Pinpoint the cell where the given text exists, returning its [X, Y] midpoint coordinate. 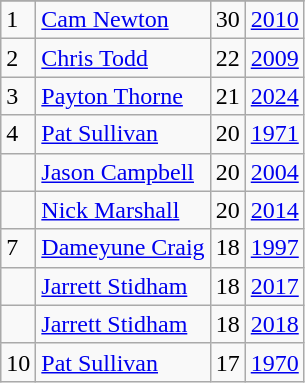
2010 [274, 20]
1 [18, 20]
2017 [274, 286]
30 [228, 20]
2014 [274, 210]
2018 [274, 324]
21 [228, 96]
Dameyune Craig [123, 248]
Jason Campbell [123, 172]
Nick Marshall [123, 210]
Cam Newton [123, 20]
Payton Thorne [123, 96]
1971 [274, 134]
3 [18, 96]
1997 [274, 248]
7 [18, 248]
2004 [274, 172]
2009 [274, 58]
17 [228, 362]
2024 [274, 96]
4 [18, 134]
22 [228, 58]
10 [18, 362]
1970 [274, 362]
Chris Todd [123, 58]
2 [18, 58]
